From the cell containing the given text, extract its center point as [X, Y] coordinate. 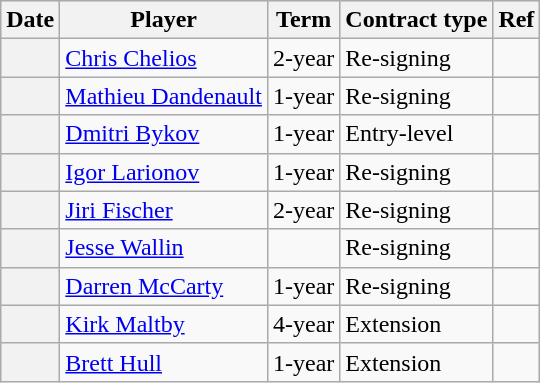
Dmitri Bykov [164, 134]
Darren McCarty [164, 286]
4-year [303, 324]
Kirk Maltby [164, 324]
Brett Hull [164, 362]
Mathieu Dandenault [164, 96]
Date [30, 20]
Chris Chelios [164, 58]
Term [303, 20]
Entry-level [416, 134]
Contract type [416, 20]
Ref [516, 20]
Jesse Wallin [164, 248]
Igor Larionov [164, 172]
Player [164, 20]
Jiri Fischer [164, 210]
